Extract the (x, y) coordinate from the center of the cell holding the provided text.  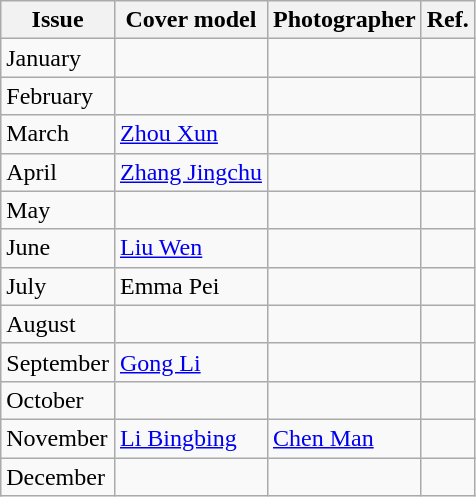
Liu Wen (190, 248)
April (58, 172)
September (58, 362)
May (58, 210)
Li Bingbing (190, 438)
Emma Pei (190, 286)
Chen Man (344, 438)
Ref. (448, 20)
Issue (58, 20)
August (58, 324)
Cover model (190, 20)
January (58, 58)
Photographer (344, 20)
November (58, 438)
June (58, 248)
March (58, 134)
December (58, 477)
Gong Li (190, 362)
July (58, 286)
February (58, 96)
Zhang Jingchu (190, 172)
Zhou Xun (190, 134)
October (58, 400)
